Locate the cell with the specified text and output its [X, Y] center coordinate. 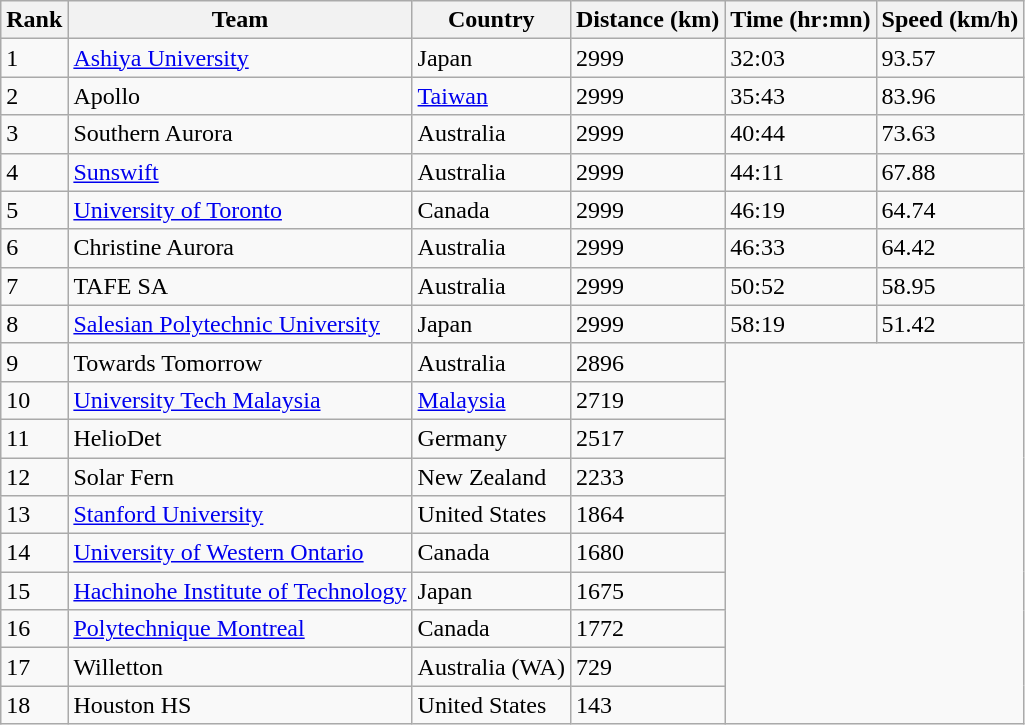
17 [34, 667]
2 [34, 96]
Germany [491, 438]
1 [34, 58]
Malaysia [491, 400]
Apollo [240, 96]
58.95 [950, 286]
HelioDet [240, 438]
Houston HS [240, 705]
Ashiya University [240, 58]
8 [34, 324]
2517 [647, 438]
2896 [647, 362]
46:33 [800, 248]
Hachinohe Institute of Technology [240, 591]
Speed (km/h) [950, 20]
9 [34, 362]
51.42 [950, 324]
64.42 [950, 248]
58:19 [800, 324]
10 [34, 400]
Southern Aurora [240, 134]
Solar Fern [240, 477]
13 [34, 515]
1675 [647, 591]
40:44 [800, 134]
35:43 [800, 96]
Salesian Polytechnic University [240, 324]
Willetton [240, 667]
15 [34, 591]
3 [34, 134]
Sunswift [240, 172]
64.74 [950, 210]
Distance (km) [647, 20]
University of Western Ontario [240, 553]
16 [34, 629]
1772 [647, 629]
83.96 [950, 96]
143 [647, 705]
14 [34, 553]
Towards Tomorrow [240, 362]
2719 [647, 400]
7 [34, 286]
Stanford University [240, 515]
729 [647, 667]
73.63 [950, 134]
Team [240, 20]
Country [491, 20]
50:52 [800, 286]
Australia (WA) [491, 667]
67.88 [950, 172]
Polytechnique Montreal [240, 629]
TAFE SA [240, 286]
Rank [34, 20]
44:11 [800, 172]
12 [34, 477]
New Zealand [491, 477]
University Tech Malaysia [240, 400]
93.57 [950, 58]
6 [34, 248]
University of Toronto [240, 210]
1864 [647, 515]
32:03 [800, 58]
1680 [647, 553]
Taiwan [491, 96]
18 [34, 705]
Time (hr:mn) [800, 20]
Christine Aurora [240, 248]
5 [34, 210]
11 [34, 438]
4 [34, 172]
2233 [647, 477]
46:19 [800, 210]
